Identify which cell holds the provided text, then report its (x, y) central coordinate. 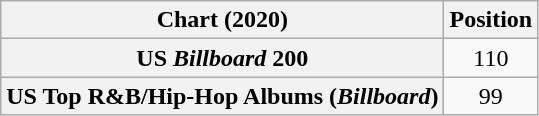
99 (491, 96)
Chart (2020) (222, 20)
US Top R&B/Hip-Hop Albums (Billboard) (222, 96)
US Billboard 200 (222, 58)
110 (491, 58)
Position (491, 20)
